Extract the [X, Y] coordinate from the center of the cell holding the provided text.  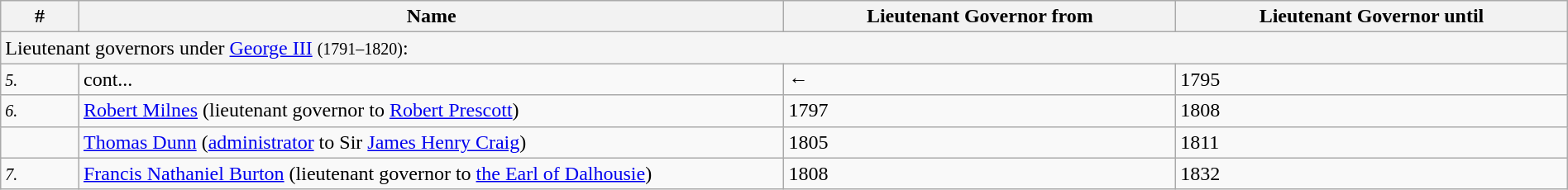
Lieutenant governors under George III (1791–1820): [784, 48]
6. [40, 111]
1805 [980, 142]
Francis Nathaniel Burton (lieutenant governor to the Earl of Dalhousie) [432, 173]
← [980, 79]
Thomas Dunn (administrator to Sir James Henry Craig) [432, 142]
1811 [1372, 142]
# [40, 17]
5. [40, 79]
7. [40, 173]
1795 [1372, 79]
Name [432, 17]
1797 [980, 111]
Lieutenant Governor until [1372, 17]
Robert Milnes (lieutenant governor to Robert Prescott) [432, 111]
1832 [1372, 173]
Lieutenant Governor from [980, 17]
cont... [432, 79]
